Pinpoint the cell where the given text exists, returning its [x, y] midpoint coordinate. 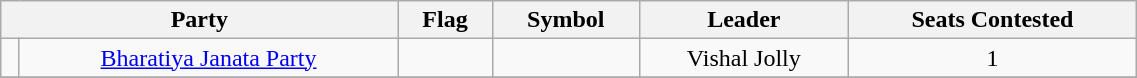
Bharatiya Janata Party [208, 58]
Symbol [566, 20]
Leader [744, 20]
Seats Contested [992, 20]
Flag [445, 20]
1 [992, 58]
Vishal Jolly [744, 58]
Party [200, 20]
